Locate the cell with the specified text and output its (x, y) center coordinate. 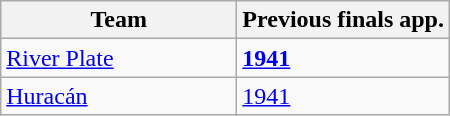
Team (119, 20)
Previous finals app. (344, 20)
River Plate (119, 58)
Huracán (119, 96)
